Detect which cell encompasses the target text, then output its (X, Y) center coordinate. 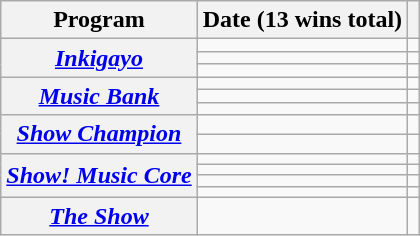
Date (13 wins total) (302, 20)
Show! Music Core (99, 175)
Show Champion (99, 134)
Music Bank (99, 96)
Inkigayo (99, 58)
The Show (99, 216)
Program (99, 20)
